Determine the (X, Y) coordinate at the center of the cell enclosing the given text.  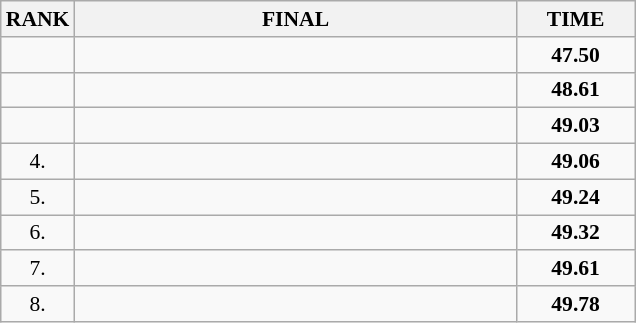
5. (38, 197)
49.03 (576, 126)
49.24 (576, 197)
TIME (576, 19)
4. (38, 162)
49.06 (576, 162)
RANK (38, 19)
6. (38, 233)
47.50 (576, 55)
49.78 (576, 304)
FINAL (295, 19)
8. (38, 304)
49.61 (576, 269)
49.32 (576, 233)
48.61 (576, 90)
7. (38, 269)
